Extract the [x, y] coordinate from the center of the cell holding the provided text.  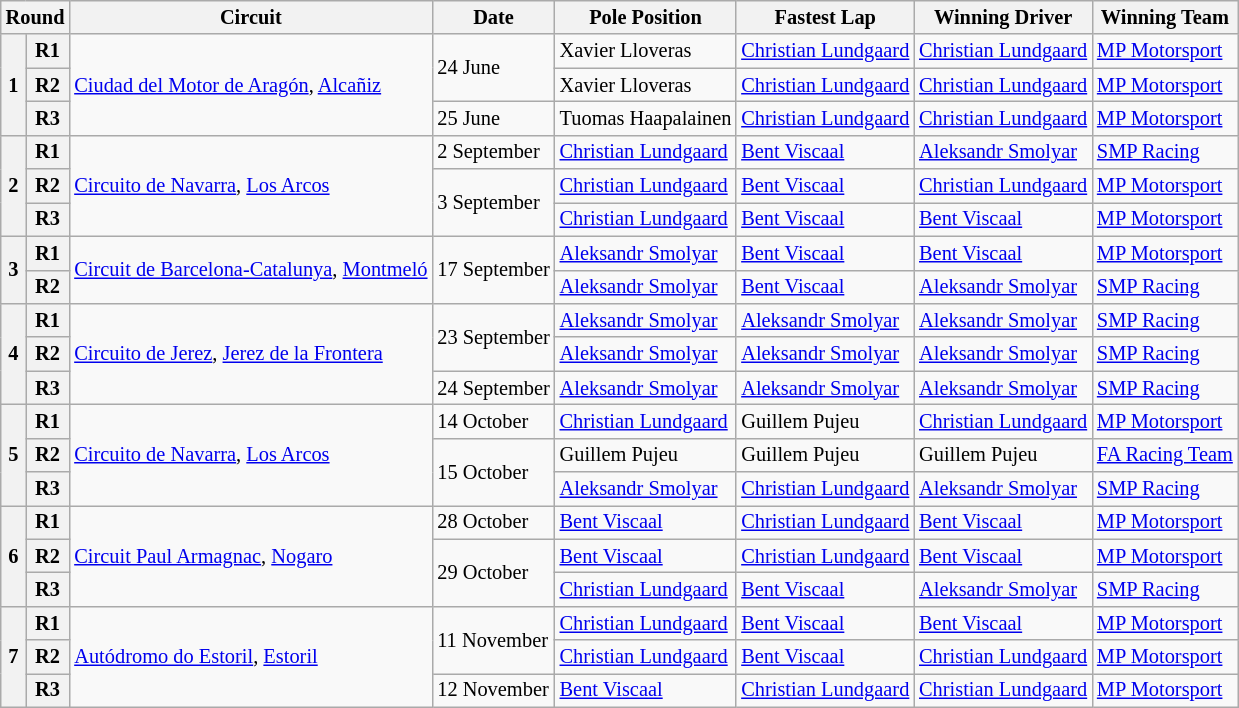
3 [14, 270]
24 September [493, 388]
12 November [493, 690]
Winning Team [1165, 17]
2 September [493, 152]
Circuito de Jerez, Jerez de la Frontera [250, 354]
Tuomas Haapalainen [646, 118]
14 October [493, 421]
Winning Driver [1003, 17]
FA Racing Team [1165, 455]
Fastest Lap [825, 17]
6 [14, 556]
28 October [493, 522]
7 [14, 656]
Date [493, 17]
24 June [493, 68]
Circuit [250, 17]
25 June [493, 118]
29 October [493, 572]
Circuit de Barcelona-Catalunya, Montmeló [250, 270]
Round [36, 17]
23 September [493, 336]
11 November [493, 640]
1 [14, 84]
15 October [493, 472]
Pole Position [646, 17]
Circuit Paul Armagnac, Nogaro [250, 556]
3 September [493, 202]
Ciudad del Motor de Aragón, Alcañiz [250, 84]
Autódromo do Estoril, Estoril [250, 656]
2 [14, 186]
5 [14, 454]
4 [14, 354]
17 September [493, 270]
